Locate the cell with the specified text and output its (x, y) center coordinate. 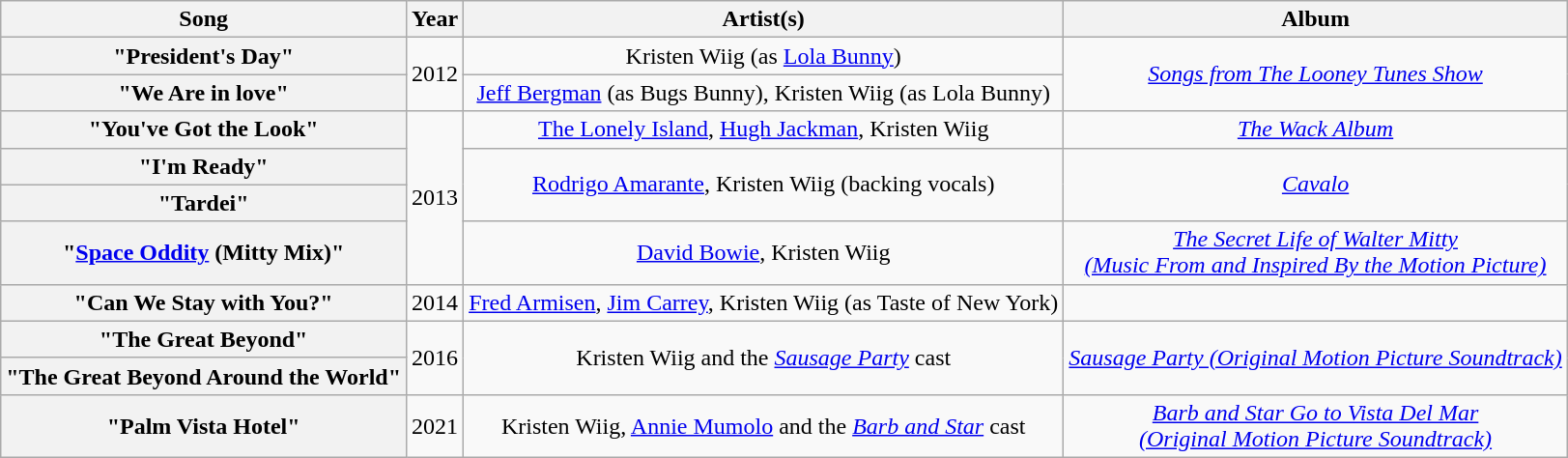
2012 (435, 74)
The Lonely Island, Hugh Jackman, Kristen Wiig (763, 129)
Kristen Wiig, Annie Mumolo and the Barb and Star cast (763, 425)
Year (435, 19)
Kristen Wiig (as Lola Bunny) (763, 56)
"Palm Vista Hotel" (204, 425)
2016 (435, 358)
"We Are in love" (204, 93)
Artist(s) (763, 19)
2014 (435, 302)
David Bowie, Kristen Wiig (763, 253)
"President's Day" (204, 56)
"Space Oddity (Mitty Mix)" (204, 253)
Songs from The Looney Tunes Show (1316, 74)
Fred Armisen, Jim Carrey, Kristen Wiig (as Taste of New York) (763, 302)
The Wack Album (1316, 129)
"You've Got the Look" (204, 129)
2013 (435, 197)
The Secret Life of Walter Mitty(Music From and Inspired By the Motion Picture) (1316, 253)
Rodrigo Amarante, Kristen Wiig (backing vocals) (763, 185)
"I'm Ready" (204, 166)
2021 (435, 425)
Song (204, 19)
Cavalo (1316, 185)
Barb and Star Go to Vista Del Mar(Original Motion Picture Soundtrack) (1316, 425)
Album (1316, 19)
Kristen Wiig and the Sausage Party cast (763, 358)
Sausage Party (Original Motion Picture Soundtrack) (1316, 358)
"Tardei" (204, 203)
Jeff Bergman (as Bugs Bunny), Kristen Wiig (as Lola Bunny) (763, 93)
"Can We Stay with You?" (204, 302)
"The Great Beyond Around the World" (204, 376)
"The Great Beyond" (204, 339)
